Capture the cell that displays the provided text and extract its (X, Y) central coordinate. 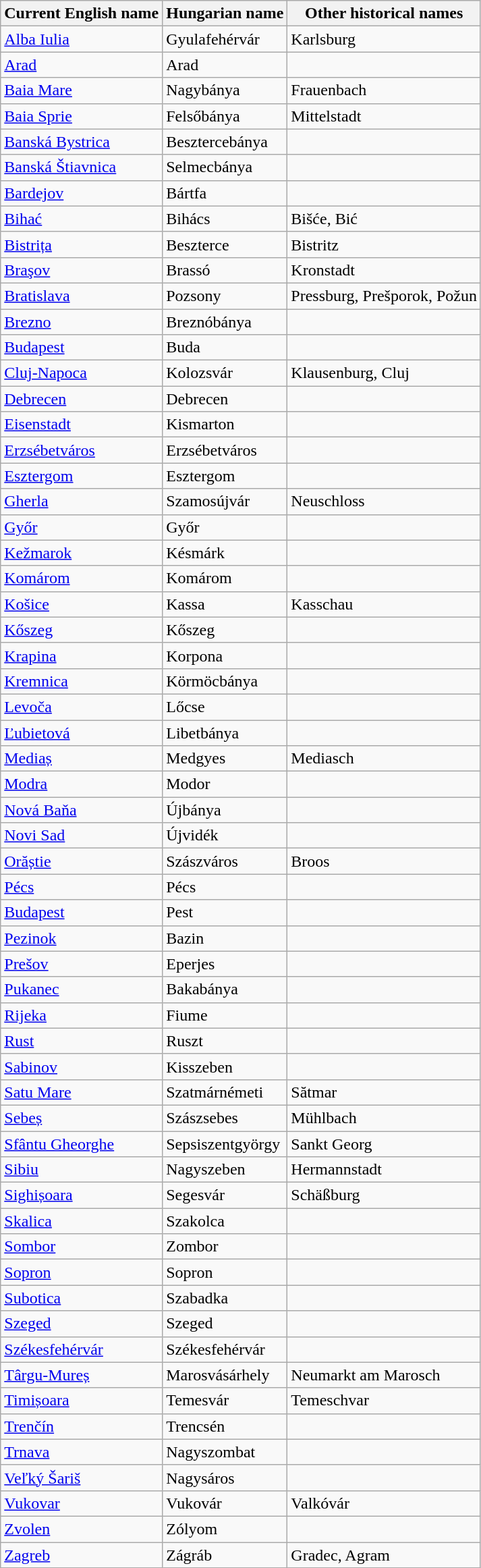
Temesvár (225, 1401)
Brassó (225, 270)
Fiume (225, 1015)
Körmöcbánya (225, 681)
Mittelstadt (385, 116)
Satu Mare (82, 1092)
Pressburg, Prešporok, Požun (385, 296)
Libetbánya (225, 732)
Selmecbánya (225, 167)
Beszterce (225, 244)
Kežmarok (82, 553)
Besztercebánya (225, 142)
Sabinov (82, 1066)
Târgu-Mureș (82, 1375)
Current English name (82, 13)
Kremnica (82, 681)
Frauenbach (385, 90)
Bihać (82, 219)
Újbánya (225, 810)
Szatmárnémeti (225, 1092)
Hermannstadt (385, 1170)
Broos (385, 861)
Novi Sad (82, 836)
Trnava (82, 1452)
Kolozsvár (225, 373)
Kismarton (225, 425)
Brezno (82, 322)
Braşov (82, 270)
Pozsony (225, 296)
Ľubietová (82, 732)
Kisszeben (225, 1066)
Eisenstadt (82, 425)
Breznóbánya (225, 322)
Klausenburg, Cluj (385, 373)
Ruszt (225, 1041)
Szabadka (225, 1298)
Levoča (82, 707)
Gyulafehérvár (225, 39)
Buda (225, 348)
Sighișoara (82, 1195)
Sankt Georg (385, 1144)
Zombor (225, 1247)
Segesvár (225, 1195)
Bratislava (82, 296)
Neumarkt am Marosch (385, 1375)
Košice (82, 604)
Korpona (225, 655)
Sfântu Gheorghe (82, 1144)
Temeschvar (385, 1401)
Prešov (82, 964)
Trenčín (82, 1426)
Modor (225, 784)
Zvolen (82, 1529)
Alba Iulia (82, 39)
Bakabánya (225, 990)
Bihács (225, 219)
Nagysáros (225, 1478)
Rust (82, 1041)
Mediasch (385, 759)
Skalica (82, 1221)
Karlsburg (385, 39)
Krapina (82, 655)
Mühlbach (385, 1118)
Vukovár (225, 1503)
Bistrița (82, 244)
Újvidék (225, 836)
Bišće, Bić (385, 219)
Lőcse (225, 707)
Neuschloss (385, 502)
Szakolca (225, 1221)
Medgyes (225, 759)
Nová Baňa (82, 810)
Hungarian name (225, 13)
Zagreb (82, 1555)
Szászváros (225, 861)
Gradec, Agram (385, 1555)
Kasschau (385, 604)
Baia Mare (82, 90)
Pest (225, 913)
Zólyom (225, 1529)
Zágráb (225, 1555)
Eperjes (225, 964)
Pezinok (82, 938)
Sibiu (82, 1170)
Sebeș (82, 1118)
Vukovar (82, 1503)
Sombor (82, 1247)
Szászsebes (225, 1118)
Gherla (82, 502)
Trencsén (225, 1426)
Subotica (82, 1298)
Other historical names (385, 13)
Valkóvár (385, 1503)
Nagyszeben (225, 1170)
Bistritz (385, 244)
Nagyszombat (225, 1452)
Orăștie (82, 861)
Bártfa (225, 193)
Bardejov (82, 193)
Timișoara (82, 1401)
Veľký Šariš (82, 1478)
Késmárk (225, 553)
Mediaș (82, 759)
Rijeka (82, 1015)
Sătmar (385, 1092)
Sepsiszentgyörgy (225, 1144)
Modra (82, 784)
Pukanec (82, 990)
Banská Bystrica (82, 142)
Felsőbánya (225, 116)
Cluj-Napoca (82, 373)
Marosvásárhely (225, 1375)
Bazin (225, 938)
Baia Sprie (82, 116)
Kronstadt (385, 270)
Schäßburg (385, 1195)
Nagybánya (225, 90)
Szamosújvár (225, 502)
Kassa (225, 604)
Banská Štiavnica (82, 167)
